Search for the cell housing the specified text and yield its (x, y) center coordinate. 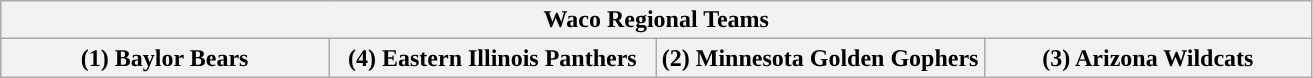
Waco Regional Teams (656, 20)
(4) Eastern Illinois Panthers (492, 58)
(2) Minnesota Golden Gophers (820, 58)
(3) Arizona Wildcats (1148, 58)
(1) Baylor Bears (165, 58)
